From the cell containing the given text, extract its center point as (x, y) coordinate. 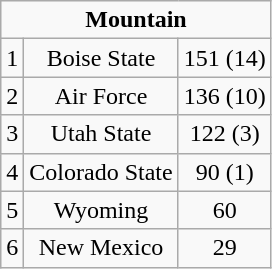
5 (12, 210)
1 (12, 58)
3 (12, 134)
151 (14) (224, 58)
122 (3) (224, 134)
Mountain (136, 20)
6 (12, 248)
2 (12, 96)
Air Force (101, 96)
136 (10) (224, 96)
Boise State (101, 58)
60 (224, 210)
Wyoming (101, 210)
New Mexico (101, 248)
4 (12, 172)
90 (1) (224, 172)
29 (224, 248)
Colorado State (101, 172)
Utah State (101, 134)
